Output the (X, Y) coordinate of the center of the cell containing the given text.  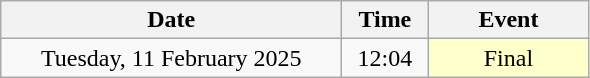
Event (508, 20)
Time (385, 20)
Tuesday, 11 February 2025 (172, 58)
Final (508, 58)
12:04 (385, 58)
Date (172, 20)
